Find where the given text appears and provide that cell's center as [X, Y] coordinate. 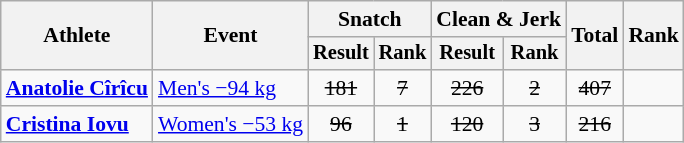
7 [403, 88]
Snatch [370, 19]
216 [594, 124]
Cristina Iovu [77, 124]
2 [534, 88]
3 [534, 124]
407 [594, 88]
Athlete [77, 36]
96 [341, 124]
Total [594, 36]
Event [230, 36]
226 [467, 88]
120 [467, 124]
Men's −94 kg [230, 88]
181 [341, 88]
Clean & Jerk [498, 19]
1 [403, 124]
Anatolie Cîrîcu [77, 88]
Women's −53 kg [230, 124]
